Identify which cell holds the provided text, then report its (X, Y) central coordinate. 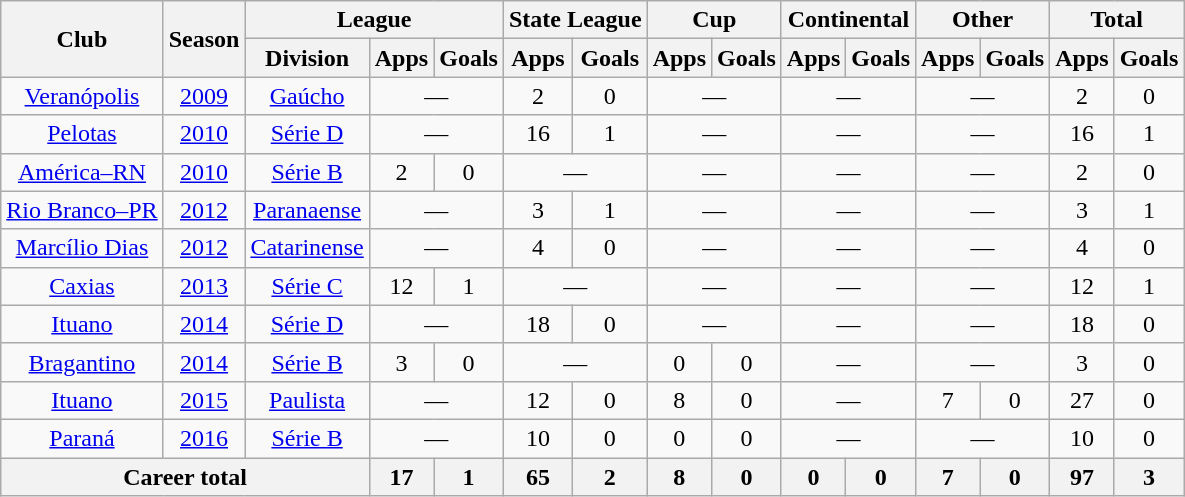
Season (204, 39)
Paranaense (307, 210)
Paraná (82, 438)
Continental (848, 20)
Caxias (82, 286)
Marcílio Dias (82, 248)
97 (1082, 477)
América–RN (82, 172)
17 (401, 477)
Bragantino (82, 362)
2013 (204, 286)
65 (538, 477)
2016 (204, 438)
League (374, 20)
Total (1117, 20)
Gaúcho (307, 96)
Rio Branco–PR (82, 210)
2009 (204, 96)
27 (1082, 400)
State League (575, 20)
Paulista (307, 400)
Other (983, 20)
Club (82, 39)
Pelotas (82, 134)
Veranópolis (82, 96)
Catarinense (307, 248)
Série C (307, 286)
Division (307, 58)
Career total (186, 477)
2015 (204, 400)
Cup (714, 20)
